Determine the [X, Y] coordinate at the center of the cell enclosing the given text.  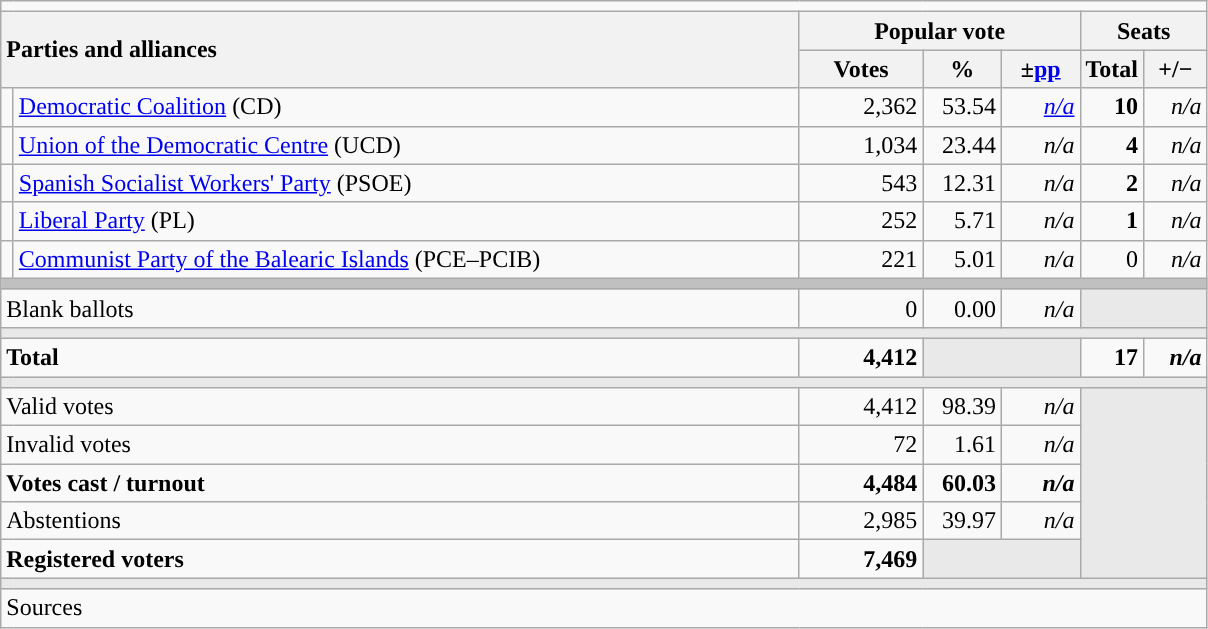
Votes [861, 69]
Abstentions [400, 521]
2,985 [861, 521]
10 [1112, 107]
Blank ballots [400, 308]
Seats [1144, 31]
Popular vote [940, 31]
252 [861, 221]
543 [861, 183]
53.54 [962, 107]
60.03 [962, 483]
Parties and alliances [400, 50]
4,484 [861, 483]
Liberal Party (PL) [406, 221]
Invalid votes [400, 445]
Votes cast / turnout [400, 483]
Spanish Socialist Workers' Party (PSOE) [406, 183]
4 [1112, 145]
+/− [1176, 69]
12.31 [962, 183]
7,469 [861, 559]
72 [861, 445]
221 [861, 259]
0.00 [962, 308]
1 [1112, 221]
% [962, 69]
1.61 [962, 445]
23.44 [962, 145]
Registered voters [400, 559]
Sources [604, 608]
17 [1112, 357]
5.71 [962, 221]
98.39 [962, 407]
5.01 [962, 259]
Democratic Coalition (CD) [406, 107]
Union of the Democratic Centre (UCD) [406, 145]
1,034 [861, 145]
Valid votes [400, 407]
39.97 [962, 521]
2 [1112, 183]
2,362 [861, 107]
±pp [1040, 69]
Communist Party of the Balearic Islands (PCE–PCIB) [406, 259]
